Determine the (x, y) coordinate at the center of the cell enclosing the given text.  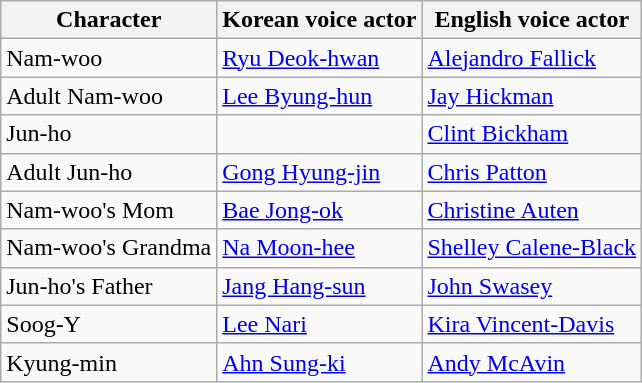
Adult Nam-woo (109, 96)
Shelley Calene-Black (532, 248)
Character (109, 20)
Lee Byung-hun (320, 96)
Andy McAvin (532, 362)
Soog-Y (109, 324)
Christine Auten (532, 210)
Alejandro Fallick (532, 58)
Jang Hang-sun (320, 286)
Kyung-min (109, 362)
Korean voice actor (320, 20)
Gong Hyung-jin (320, 172)
John Swasey (532, 286)
Jun-ho (109, 134)
Jun-ho's Father (109, 286)
Chris Patton (532, 172)
Ahn Sung-ki (320, 362)
English voice actor (532, 20)
Bae Jong-ok (320, 210)
Nam-woo's Mom (109, 210)
Jay Hickman (532, 96)
Ryu Deok-hwan (320, 58)
Nam-woo (109, 58)
Na Moon-hee (320, 248)
Adult Jun-ho (109, 172)
Kira Vincent-Davis (532, 324)
Lee Nari (320, 324)
Nam-woo's Grandma (109, 248)
Clint Bickham (532, 134)
